Output the [x, y] coordinate of the center of the cell containing the given text.  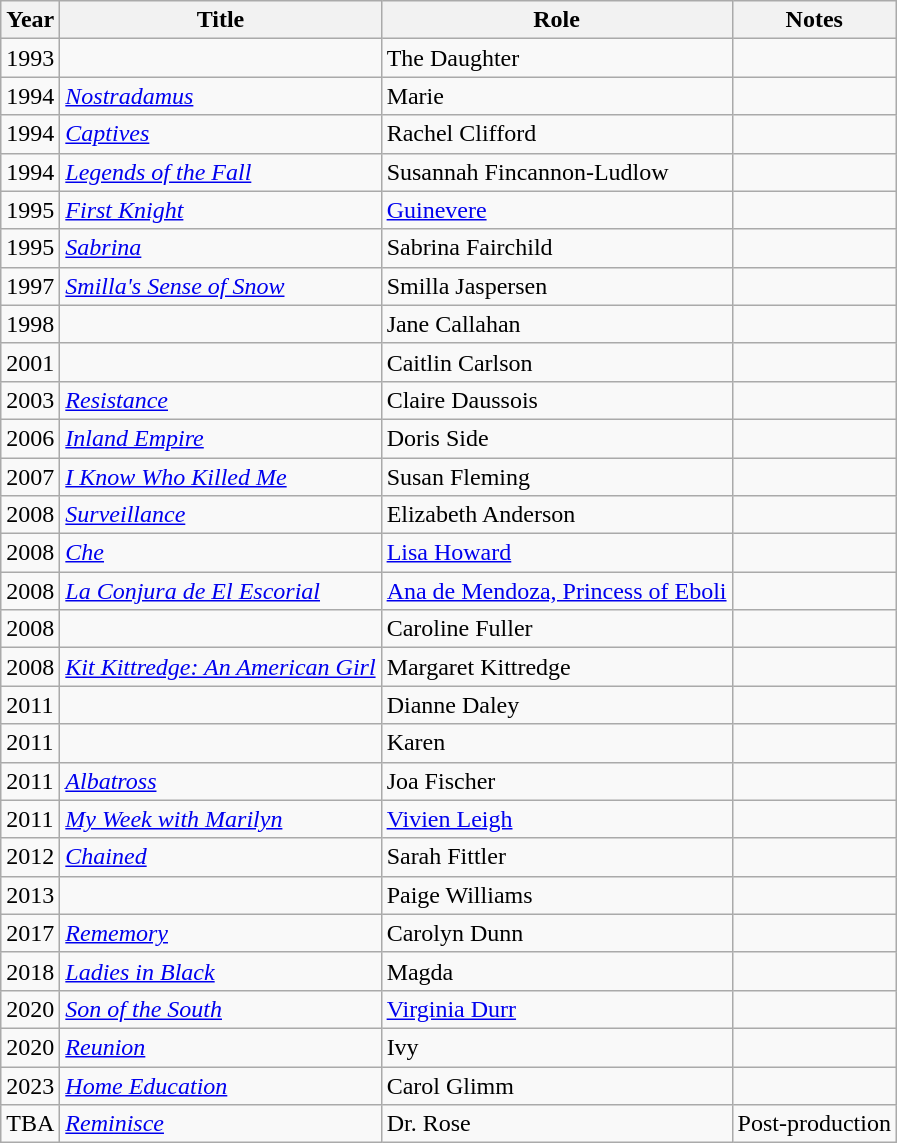
Marie [556, 96]
1998 [30, 324]
My Week with Marilyn [220, 819]
Susannah Fincannon-Ludlow [556, 172]
Lisa Howard [556, 553]
Resistance [220, 400]
Nostradamus [220, 96]
2018 [30, 971]
Margaret Kittredge [556, 667]
2006 [30, 438]
Karen [556, 743]
Notes [814, 20]
2001 [30, 362]
Rememory [220, 933]
Sabrina Fairchild [556, 248]
Caroline Fuller [556, 629]
2013 [30, 895]
TBA [30, 1124]
Sarah Fittler [556, 857]
Ana de Mendoza, Princess of Eboli [556, 591]
Chained [220, 857]
Rachel Clifford [556, 134]
Title [220, 20]
Claire Daussois [556, 400]
I Know Who Killed Me [220, 477]
1993 [30, 58]
Ivy [556, 1047]
Sabrina [220, 248]
Joa Fischer [556, 781]
Paige Williams [556, 895]
Che [220, 553]
First Knight [220, 210]
1997 [30, 286]
Smilla's Sense of Snow [220, 286]
Vivien Leigh [556, 819]
Doris Side [556, 438]
2017 [30, 933]
Captives [220, 134]
Dianne Daley [556, 705]
Caitlin Carlson [556, 362]
Legends of the Fall [220, 172]
The Daughter [556, 58]
Post-production [814, 1124]
Son of the South [220, 1009]
Kit Kittredge: An American Girl [220, 667]
Reminisce [220, 1124]
Carol Glimm [556, 1085]
2003 [30, 400]
Smilla Jaspersen [556, 286]
2023 [30, 1085]
2012 [30, 857]
Susan Fleming [556, 477]
Role [556, 20]
Inland Empire [220, 438]
Carolyn Dunn [556, 933]
Albatross [220, 781]
2007 [30, 477]
Virginia Durr [556, 1009]
La Conjura de El Escorial [220, 591]
Ladies in Black [220, 971]
Reunion [220, 1047]
Magda [556, 971]
Elizabeth Anderson [556, 515]
Jane Callahan [556, 324]
Dr. Rose [556, 1124]
Year [30, 20]
Surveillance [220, 515]
Home Education [220, 1085]
Guinevere [556, 210]
